Find where the given text appears and provide that cell's center as [X, Y] coordinate. 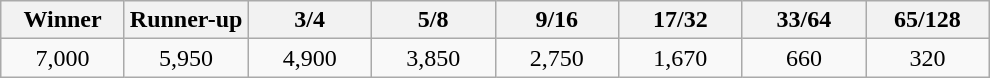
5/8 [433, 20]
1,670 [681, 58]
Runner-up [186, 20]
Winner [63, 20]
5,950 [186, 58]
7,000 [63, 58]
65/128 [928, 20]
17/32 [681, 20]
2,750 [557, 58]
320 [928, 58]
4,900 [310, 58]
33/64 [804, 20]
660 [804, 58]
9/16 [557, 20]
3/4 [310, 20]
3,850 [433, 58]
